Capture the cell that displays the provided text and extract its (x, y) central coordinate. 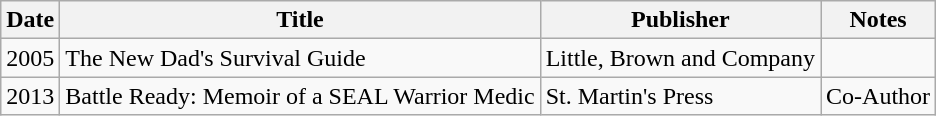
Title (300, 20)
Publisher (680, 20)
2013 (30, 96)
St. Martin's Press (680, 96)
The New Dad's Survival Guide (300, 58)
Date (30, 20)
2005 (30, 58)
Notes (878, 20)
Little, Brown and Company (680, 58)
Co-Author (878, 96)
Battle Ready: Memoir of a SEAL Warrior Medic (300, 96)
